Find where the given text appears and provide that cell's center as (x, y) coordinate. 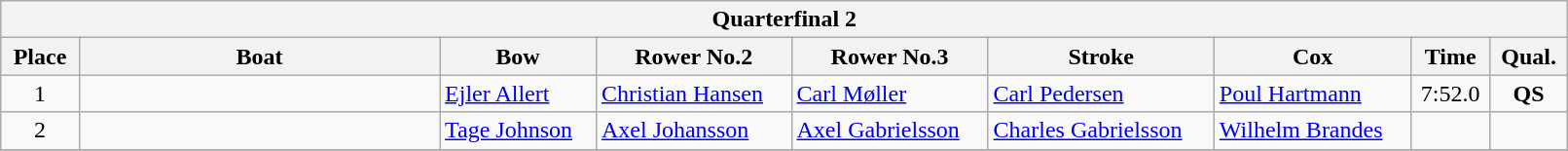
Bow (518, 57)
Boat (259, 57)
Charles Gabrielsson (1101, 131)
Rower No.2 (693, 57)
Place (40, 57)
Christian Hansen (693, 94)
7:52.0 (1450, 94)
Ejler Allert (518, 94)
Carl Pedersen (1101, 94)
Stroke (1101, 57)
Carl Møller (890, 94)
Axel Gabrielsson (890, 131)
Wilhelm Brandes (1312, 131)
Tage Johnson (518, 131)
Qual. (1528, 57)
Cox (1312, 57)
QS (1528, 94)
Axel Johansson (693, 131)
Time (1450, 57)
Quarterfinal 2 (784, 19)
Rower No.3 (890, 57)
Poul Hartmann (1312, 94)
1 (40, 94)
2 (40, 131)
